Scan for the cell matching the given text and deliver its [x, y] coordinate at center. 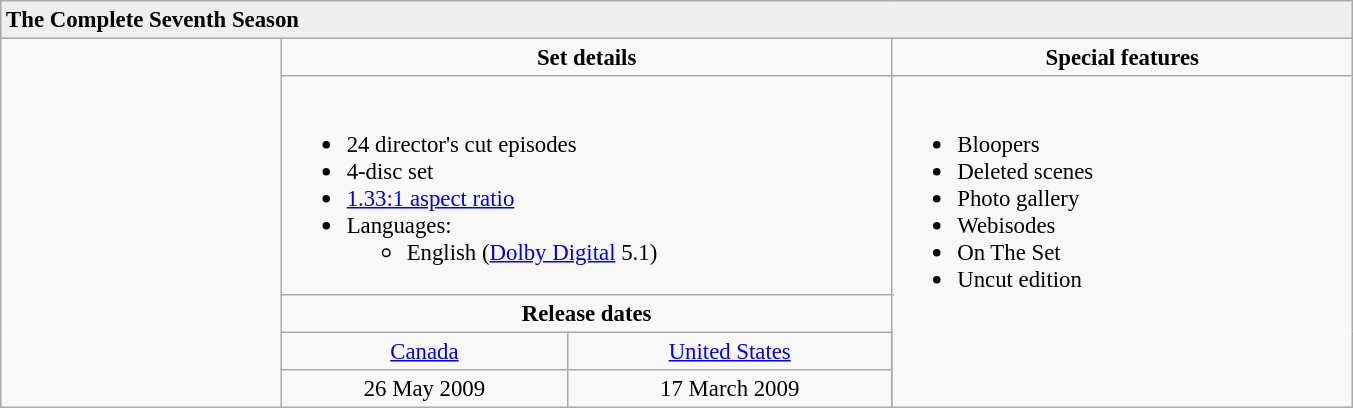
24 director's cut episodes4-disc set1.33:1 aspect ratioLanguages:English (Dolby Digital 5.1) [586, 185]
Special features [1122, 58]
Release dates [586, 313]
17 March 2009 [729, 388]
Set details [586, 58]
26 May 2009 [424, 388]
United States [729, 351]
BloopersDeleted scenesPhoto galleryWebisodesOn The SetUncut edition [1122, 242]
The Complete Seventh Season [677, 20]
Canada [424, 351]
